Extract the [x, y] coordinate from the center of the cell holding the provided text.  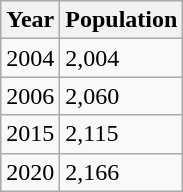
2,115 [122, 134]
2004 [30, 58]
2015 [30, 134]
2020 [30, 172]
Year [30, 20]
2006 [30, 96]
2,166 [122, 172]
2,060 [122, 96]
2,004 [122, 58]
Population [122, 20]
